For the text-containing cell, return its midpoint in (X, Y) coordinate format. 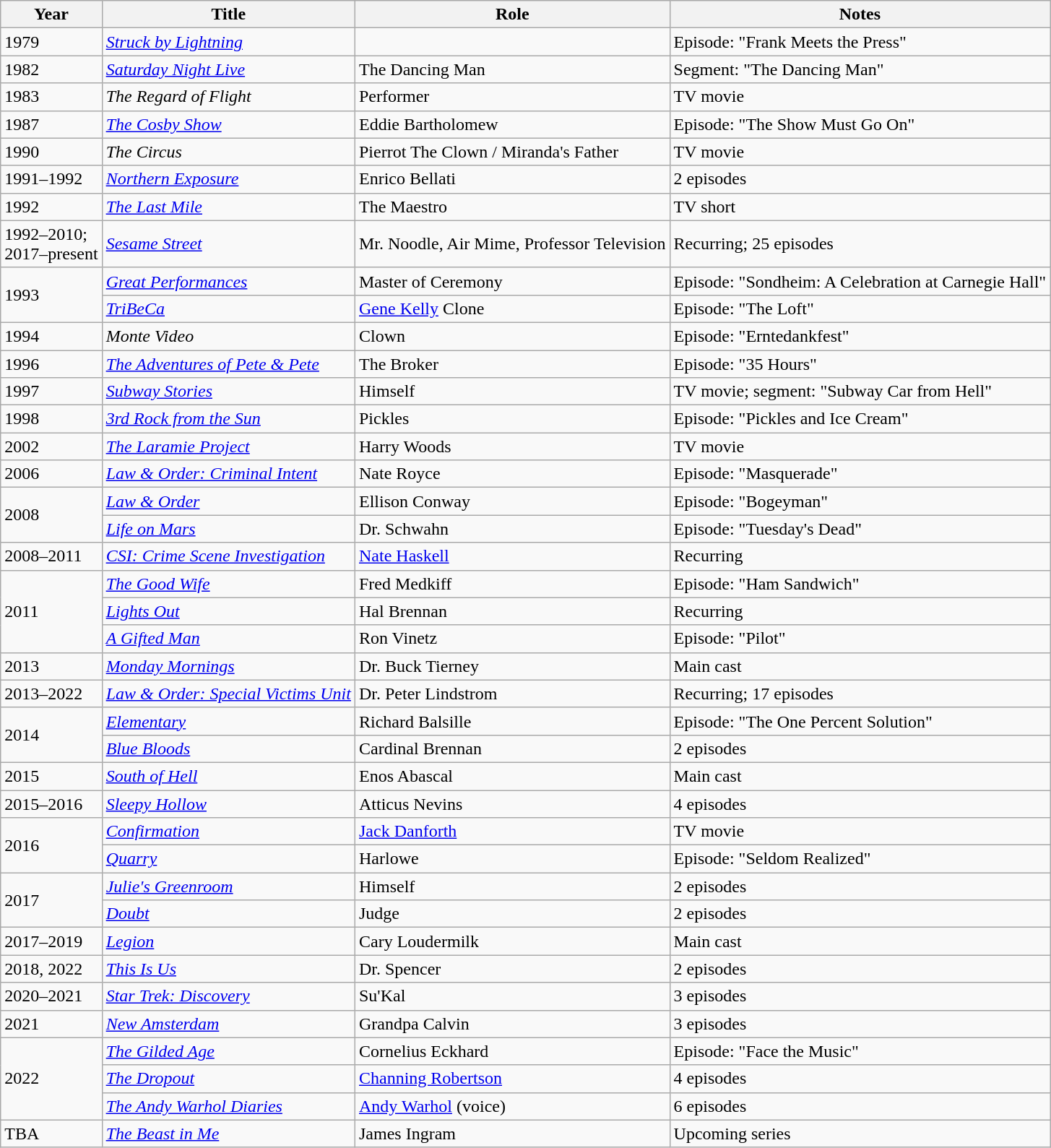
Episode: "Erntedankfest" (860, 336)
Jack Danforth (512, 832)
CSI: Crime Scene Investigation (228, 556)
1994 (51, 336)
2006 (51, 474)
Blue Bloods (228, 748)
Life on Mars (228, 529)
2008 (51, 515)
Harry Woods (512, 446)
Law & Order: Criminal Intent (228, 474)
Subway Stories (228, 392)
Harlowe (512, 859)
2013–2022 (51, 694)
Notes (860, 14)
2022 (51, 1079)
Cardinal Brennan (512, 748)
Episode: "Pickles and Ice Cream" (860, 419)
2011 (51, 611)
Law & Order (228, 501)
2013 (51, 666)
Episode: "Sondheim: A Celebration at Carnegie Hall" (860, 281)
Pierrot The Clown / Miranda's Father (512, 152)
6 episodes (860, 1106)
The Cosby Show (228, 124)
Su'Kal (512, 996)
A Gifted Man (228, 639)
The Maestro (512, 207)
Enrico Bellati (512, 179)
1996 (51, 363)
2002 (51, 446)
Master of Ceremony (512, 281)
Saturday Night Live (228, 69)
Doubt (228, 914)
Dr. Spencer (512, 969)
The Dancing Man (512, 69)
Role (512, 14)
Legion (228, 941)
2016 (51, 845)
2020–2021 (51, 996)
Julie's Greenroom (228, 886)
Elementary (228, 721)
Monte Video (228, 336)
1983 (51, 97)
Clown (512, 336)
Lights Out (228, 611)
Atticus Nevins (512, 804)
2018, 2022 (51, 969)
Episode: "The One Percent Solution" (860, 721)
Year (51, 14)
Andy Warhol (voice) (512, 1106)
Episode: "Ham Sandwich" (860, 584)
Gene Kelly Clone (512, 308)
1991–1992 (51, 179)
Episode: "Frank Meets the Press" (860, 42)
Pickles (512, 419)
Episode: "Seldom Realized" (860, 859)
Law & Order: Special Victims Unit (228, 694)
The Laramie Project (228, 446)
2014 (51, 735)
2008–2011 (51, 556)
2017 (51, 900)
Judge (512, 914)
1992 (51, 207)
James Ingram (512, 1134)
Struck by Lightning (228, 42)
Episode: "The Loft" (860, 308)
Enos Abascal (512, 776)
Performer (512, 97)
2015–2016 (51, 804)
TV short (860, 207)
1992–2010;2017–present (51, 244)
Great Performances (228, 281)
Mr. Noodle, Air Mime, Professor Television (512, 244)
Sesame Street (228, 244)
The Adventures of Pete & Pete (228, 363)
Episode: "Bogeyman" (860, 501)
Episode: "Tuesday's Dead" (860, 529)
Cary Loudermilk (512, 941)
Fred Medkiff (512, 584)
This Is Us (228, 969)
TriBeCa (228, 308)
Confirmation (228, 832)
Dr. Peter Lindstrom (512, 694)
Upcoming series (860, 1134)
Eddie Bartholomew (512, 124)
Dr. Buck Tierney (512, 666)
Dr. Schwahn (512, 529)
Channing Robertson (512, 1079)
Nate Haskell (512, 556)
The Andy Warhol Diaries (228, 1106)
1998 (51, 419)
The Last Mile (228, 207)
1993 (51, 295)
Richard Balsille (512, 721)
Segment: "The Dancing Man" (860, 69)
The Regard of Flight (228, 97)
The Broker (512, 363)
1979 (51, 42)
TV movie; segment: "Subway Car from Hell" (860, 392)
3rd Rock from the Sun (228, 419)
1990 (51, 152)
Cornelius Eckhard (512, 1051)
The Dropout (228, 1079)
The Gilded Age (228, 1051)
Ron Vinetz (512, 639)
1997 (51, 392)
The Circus (228, 152)
Episode: "The Show Must Go On" (860, 124)
Hal Brennan (512, 611)
Monday Mornings (228, 666)
New Amsterdam (228, 1024)
Northern Exposure (228, 179)
Episode: "35 Hours" (860, 363)
The Beast in Me (228, 1134)
2021 (51, 1024)
Episode: "Face the Music" (860, 1051)
Title (228, 14)
Quarry (228, 859)
Episode: "Masquerade" (860, 474)
2015 (51, 776)
Nate Royce (512, 474)
Recurring; 25 episodes (860, 244)
Recurring; 17 episodes (860, 694)
Episode: "Pilot" (860, 639)
The Good Wife (228, 584)
Sleepy Hollow (228, 804)
2017–2019 (51, 941)
1987 (51, 124)
Star Trek: Discovery (228, 996)
TBA (51, 1134)
Ellison Conway (512, 501)
Grandpa Calvin (512, 1024)
1982 (51, 69)
South of Hell (228, 776)
